Identify which cell holds the provided text, then report its [x, y] central coordinate. 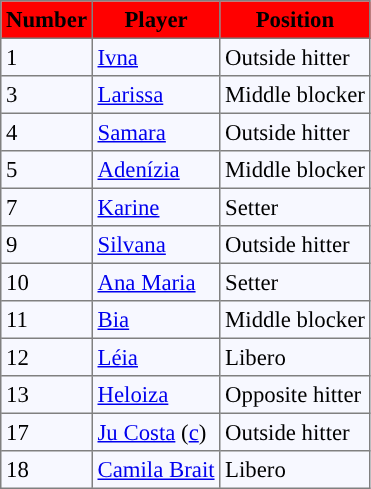
Ivna [156, 57]
12 [47, 357]
Adenízia [156, 170]
18 [47, 470]
5 [47, 170]
17 [47, 432]
Opposite hitter [295, 395]
Larissa [156, 95]
Samara [156, 132]
Heloiza [156, 395]
Ana Maria [156, 282]
1 [47, 57]
Karine [156, 207]
13 [47, 395]
Player [156, 20]
Camila Brait [156, 470]
11 [47, 320]
Number [47, 20]
Ju Costa (c) [156, 432]
4 [47, 132]
7 [47, 207]
Léia [156, 357]
Bia [156, 320]
9 [47, 245]
Silvana [156, 245]
Position [295, 20]
10 [47, 282]
3 [47, 95]
